Find where the given text appears and provide that cell's center as [x, y] coordinate. 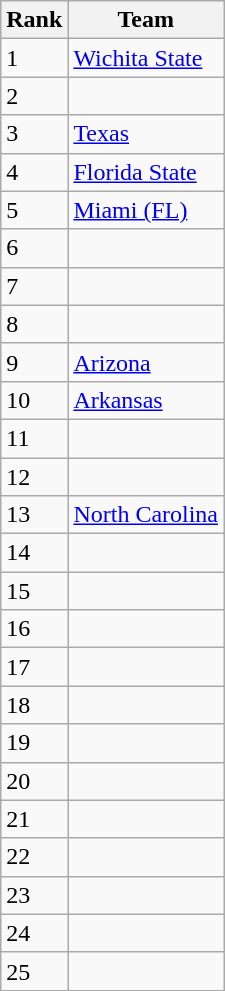
5 [34, 210]
Rank [34, 20]
4 [34, 172]
2 [34, 96]
17 [34, 667]
Team [146, 20]
Texas [146, 134]
Arkansas [146, 400]
19 [34, 743]
Miami (FL) [146, 210]
North Carolina [146, 515]
6 [34, 248]
11 [34, 438]
10 [34, 400]
3 [34, 134]
16 [34, 629]
7 [34, 286]
1 [34, 58]
14 [34, 553]
18 [34, 705]
22 [34, 857]
21 [34, 819]
25 [34, 971]
13 [34, 515]
24 [34, 933]
15 [34, 591]
Wichita State [146, 58]
12 [34, 477]
8 [34, 324]
Florida State [146, 172]
23 [34, 895]
9 [34, 362]
Arizona [146, 362]
20 [34, 781]
